Identify which cell holds the provided text, then report its (X, Y) central coordinate. 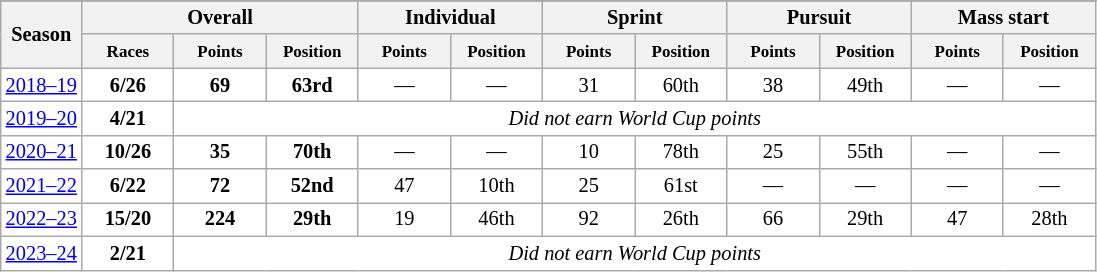
69 (220, 85)
10 (589, 152)
46th (496, 219)
92 (589, 219)
2019–20 (42, 118)
66 (773, 219)
Mass start (1003, 17)
2023–24 (42, 253)
35 (220, 152)
31 (589, 85)
70th (312, 152)
2022–23 (42, 219)
52nd (312, 186)
10/26 (128, 152)
61st (681, 186)
6/26 (128, 85)
2020–21 (42, 152)
26th (681, 219)
4/21 (128, 118)
2018–19 (42, 85)
2021–22 (42, 186)
78th (681, 152)
55th (865, 152)
38 (773, 85)
49th (865, 85)
72 (220, 186)
19 (404, 219)
63rd (312, 85)
Individual (450, 17)
Sprint (635, 17)
Season (42, 34)
10th (496, 186)
Pursuit (819, 17)
224 (220, 219)
6/22 (128, 186)
28th (1049, 219)
60th (681, 85)
2/21 (128, 253)
Races (128, 51)
15/20 (128, 219)
Overall (220, 17)
